Extract the [x, y] coordinate from the center of the cell holding the provided text.  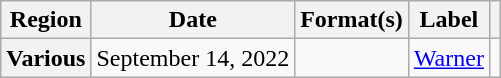
Label [448, 20]
September 14, 2022 [193, 58]
Region [46, 20]
Date [193, 20]
Warner [448, 58]
Format(s) [352, 20]
Various [46, 58]
